Identify which cell holds the provided text, then report its (X, Y) central coordinate. 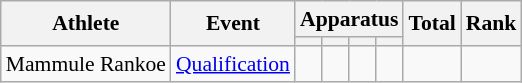
Total (432, 24)
Mammule Rankoe (86, 64)
Apparatus (349, 19)
Event (233, 24)
Athlete (86, 24)
Rank (492, 24)
Qualification (233, 64)
